Scan for the cell matching the given text and deliver its [X, Y] coordinate at center. 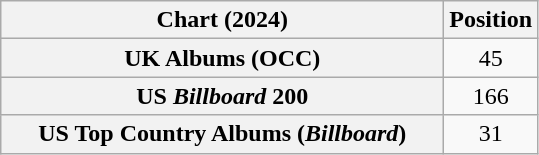
Position [491, 20]
166 [491, 96]
UK Albums (OCC) [222, 58]
US Billboard 200 [222, 96]
Chart (2024) [222, 20]
US Top Country Albums (Billboard) [222, 134]
31 [491, 134]
45 [491, 58]
